Search for the cell housing the specified text and yield its [X, Y] center coordinate. 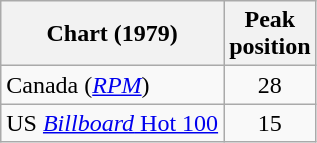
Peakposition [270, 34]
US Billboard Hot 100 [112, 123]
28 [270, 85]
15 [270, 123]
Canada (RPM) [112, 85]
Chart (1979) [112, 34]
